Detect which cell encompasses the target text, then output its (x, y) center coordinate. 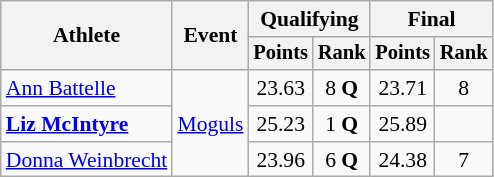
23.71 (402, 88)
25.89 (402, 124)
Event (210, 36)
1 Q (342, 124)
8 (464, 88)
Athlete (87, 36)
Liz McIntyre (87, 124)
23.63 (280, 88)
25.23 (280, 124)
Ann Battelle (87, 88)
Moguls (210, 124)
8 Q (342, 88)
Final (431, 19)
Qualifying (309, 19)
